Find where the given text appears and provide that cell's center as [x, y] coordinate. 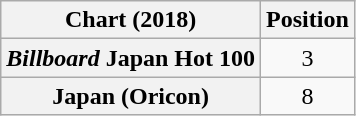
Chart (2018) [131, 20]
Billboard Japan Hot 100 [131, 58]
3 [308, 58]
Position [308, 20]
Japan (Oricon) [131, 96]
8 [308, 96]
